Find where the given text appears and provide that cell's center as (x, y) coordinate. 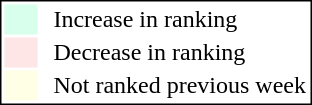
Not ranked previous week (180, 85)
Decrease in ranking (180, 53)
Increase in ranking (180, 19)
